Search for the cell housing the specified text and yield its (X, Y) center coordinate. 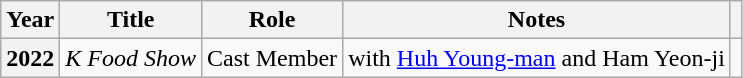
Notes (537, 20)
Title (131, 20)
Role (272, 20)
K Food Show (131, 58)
2022 (30, 58)
Cast Member (272, 58)
Year (30, 20)
with Huh Young-man and Ham Yeon-ji (537, 58)
